Pinpoint the cell where the given text exists, returning its (x, y) midpoint coordinate. 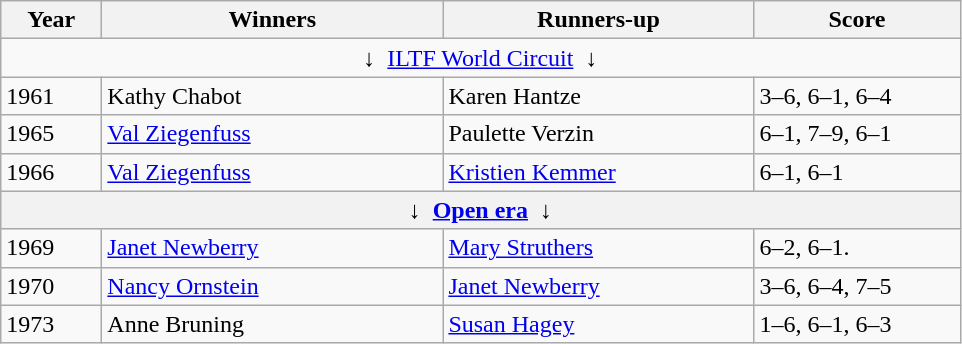
↓ Open era ↓ (480, 210)
Karen Hantze (598, 96)
1–6, 6–1, 6–3 (857, 324)
6–2, 6–1. (857, 248)
1969 (52, 248)
1965 (52, 134)
1966 (52, 172)
Paulette Verzin (598, 134)
6–1, 7–9, 6–1 (857, 134)
6–1, 6–1 (857, 172)
3–6, 6–4, 7–5 (857, 286)
Anne Bruning (272, 324)
1973 (52, 324)
Year (52, 20)
1961 (52, 96)
Kristien Kemmer (598, 172)
↓ ILTF World Circuit ↓ (480, 58)
1970 (52, 286)
Kathy Chabot (272, 96)
Score (857, 20)
Nancy Ornstein (272, 286)
3–6, 6–1, 6–4 (857, 96)
Susan Hagey (598, 324)
Mary Struthers (598, 248)
Runners-up (598, 20)
Winners (272, 20)
